Capture the cell that displays the provided text and extract its [x, y] central coordinate. 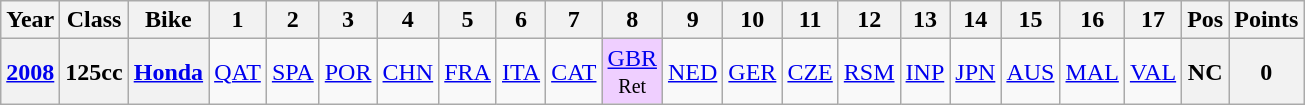
0 [1266, 72]
16 [1092, 20]
ITA [520, 72]
4 [408, 20]
RSM [869, 72]
13 [925, 20]
MAL [1092, 72]
GBRRet [632, 72]
GER [752, 72]
2008 [30, 72]
NC [1206, 72]
Points [1266, 20]
CAT [574, 72]
NED [692, 72]
17 [1152, 20]
CHN [408, 72]
QAT [238, 72]
Class [94, 20]
CZE [810, 72]
SPA [292, 72]
15 [1030, 20]
FRA [468, 72]
1 [238, 20]
9 [692, 20]
Bike [168, 20]
7 [574, 20]
Pos [1206, 20]
POR [348, 72]
JPN [976, 72]
6 [520, 20]
Honda [168, 72]
11 [810, 20]
5 [468, 20]
14 [976, 20]
AUS [1030, 72]
10 [752, 20]
2 [292, 20]
INP [925, 72]
VAL [1152, 72]
8 [632, 20]
12 [869, 20]
3 [348, 20]
Year [30, 20]
125cc [94, 72]
